Locate the cell with the specified text and output its (X, Y) center coordinate. 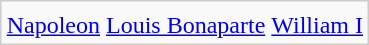
Napoleon (53, 25)
Louis Bonaparte (186, 25)
William I (318, 25)
